From the cell containing the given text, extract its center point as [x, y] coordinate. 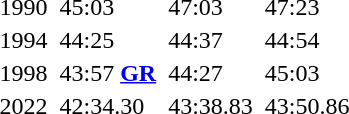
43:57 GR [108, 73]
44:37 [211, 40]
44:27 [211, 73]
44:25 [108, 40]
